For the text-containing cell, return its midpoint in [X, Y] coordinate format. 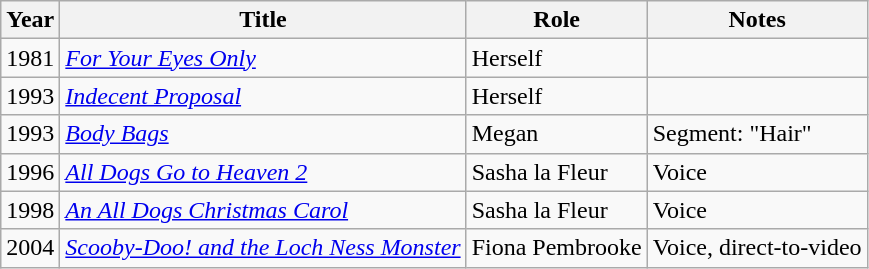
Scooby-Doo! and the Loch Ness Monster [263, 248]
All Dogs Go to Heaven 2 [263, 172]
1998 [30, 210]
Title [263, 20]
Role [556, 20]
Body Bags [263, 134]
2004 [30, 248]
Fiona Pembrooke [556, 248]
Year [30, 20]
For Your Eyes Only [263, 58]
Megan [556, 134]
Voice, direct-to-video [757, 248]
Indecent Proposal [263, 96]
1981 [30, 58]
1996 [30, 172]
An All Dogs Christmas Carol [263, 210]
Notes [757, 20]
Segment: "Hair" [757, 134]
